Determine the [x, y] coordinate at the center of the cell enclosing the given text.  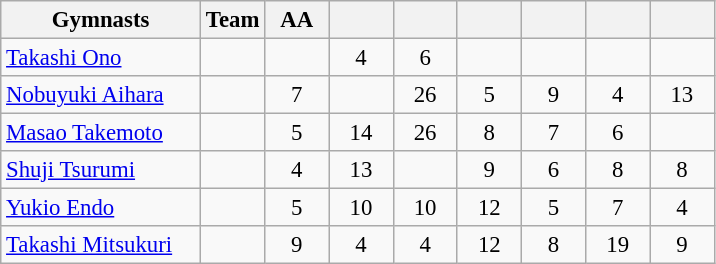
14 [361, 133]
Yukio Endo [101, 208]
Takashi Ono [101, 58]
Team [232, 20]
19 [618, 245]
Gymnasts [101, 20]
Shuji Tsurumi [101, 170]
Nobuyuki Aihara [101, 95]
Takashi Mitsukuri [101, 245]
Masao Takemoto [101, 133]
AA [297, 20]
